Search for the cell housing the specified text and yield its (x, y) center coordinate. 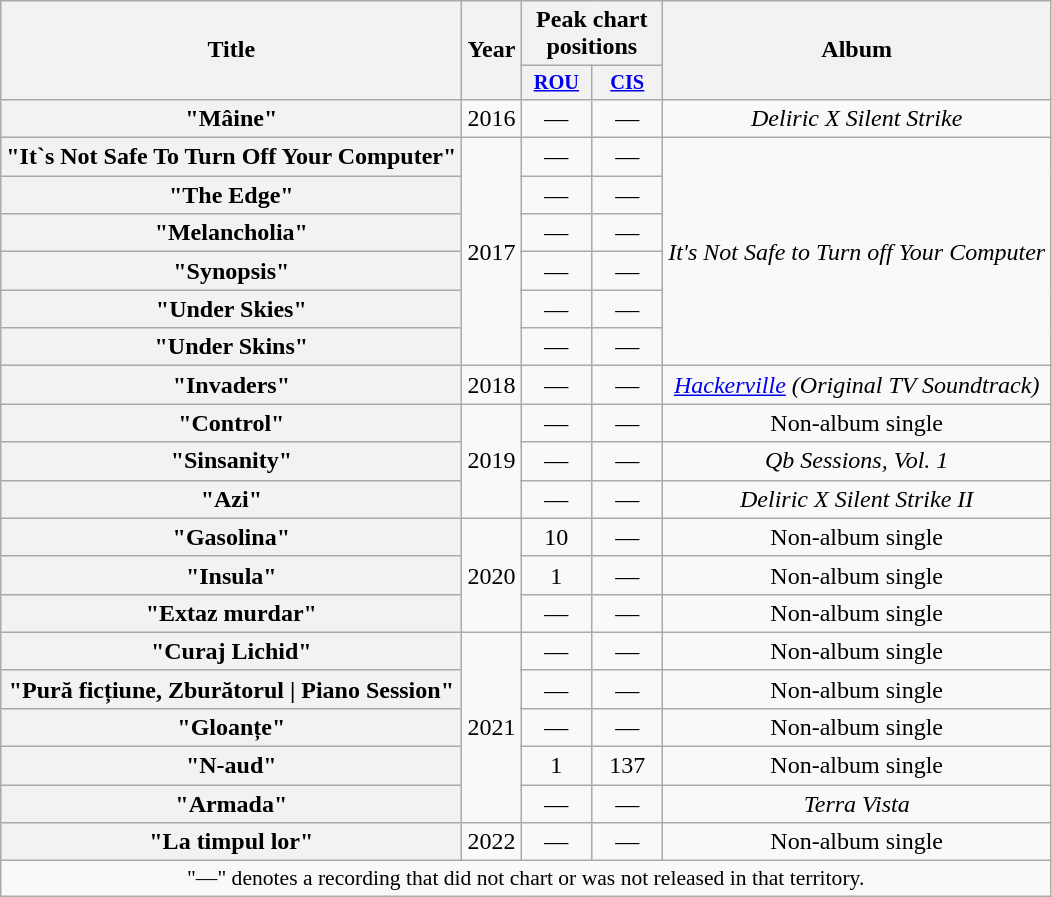
2021 (492, 727)
"Invaders" (232, 385)
Deliric X Silent Strike (857, 118)
"Armada" (232, 804)
Deliric X Silent Strike II (857, 499)
"Mâine" (232, 118)
"Under Skies" (232, 309)
"It`s Not Safe To Turn Off Your Computer" (232, 157)
It's Not Safe to Turn off Your Computer (857, 252)
Hackerville (Original TV Soundtrack) (857, 385)
CIS (628, 83)
Qb Sessions, Vol. 1 (857, 461)
"—" denotes a recording that did not chart or was not released in that territory. (526, 879)
2019 (492, 461)
"Azi" (232, 499)
Album (857, 50)
Peak chart positions (592, 34)
Terra Vista (857, 804)
"Melancholia" (232, 233)
"Synopsis" (232, 271)
"Insula" (232, 575)
2022 (492, 842)
"N-aud" (232, 766)
"Pură ficțiune, Zburătorul | Piano Session" (232, 689)
10 (556, 537)
"Extaz murdar" (232, 613)
137 (628, 766)
"Control" (232, 423)
"Curaj Lichid" (232, 651)
"Gloanțe" (232, 727)
Year (492, 50)
"La timpul lor" (232, 842)
"Gasolina" (232, 537)
Title (232, 50)
"The Edge" (232, 195)
2016 (492, 118)
ROU (556, 83)
2020 (492, 575)
2017 (492, 252)
"Under Skins" (232, 347)
"Sinsanity" (232, 461)
2018 (492, 385)
